Extract the [X, Y] coordinate from the center of the cell holding the provided text.  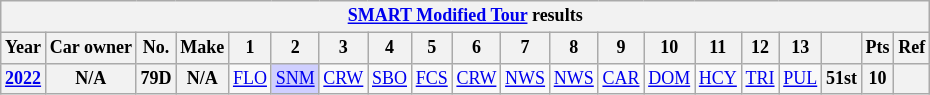
79D [156, 78]
FLO [250, 78]
DOM [670, 78]
4 [390, 48]
5 [432, 48]
9 [621, 48]
2 [295, 48]
11 [718, 48]
Year [24, 48]
FCS [432, 78]
Pts [878, 48]
CAR [621, 78]
6 [476, 48]
12 [760, 48]
SNM [295, 78]
8 [574, 48]
Ref [912, 48]
3 [344, 48]
Car owner [90, 48]
7 [526, 48]
51st [842, 78]
1 [250, 48]
PUL [800, 78]
TRI [760, 78]
Make [202, 48]
13 [800, 48]
2022 [24, 78]
No. [156, 48]
SMART Modified Tour results [466, 16]
SBO [390, 78]
HCY [718, 78]
